Determine the [x, y] coordinate at the center of the cell enclosing the given text.  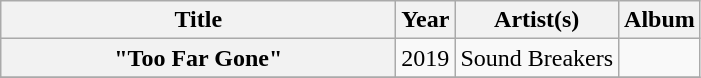
Artist(s) [537, 20]
Year [426, 20]
Title [198, 20]
Sound Breakers [537, 58]
"Too Far Gone" [198, 58]
Album [660, 20]
2019 [426, 58]
